Search for the cell housing the specified text and yield its [X, Y] center coordinate. 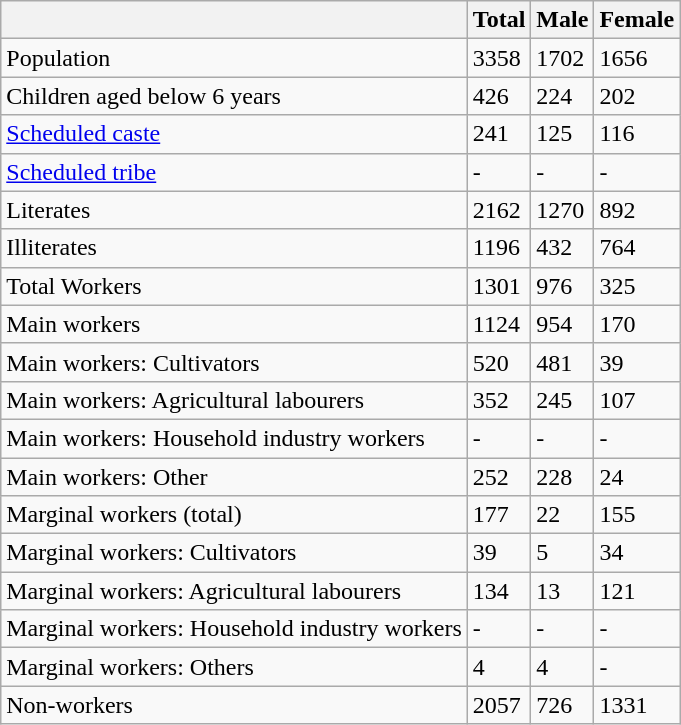
177 [499, 515]
481 [562, 362]
Children aged below 6 years [234, 96]
170 [637, 324]
Population [234, 58]
116 [637, 134]
325 [637, 286]
252 [499, 477]
954 [562, 324]
2162 [499, 210]
Total Workers [234, 286]
5 [562, 553]
155 [637, 515]
Main workers: Other [234, 477]
3358 [499, 58]
1301 [499, 286]
Scheduled caste [234, 134]
Female [637, 20]
Non-workers [234, 705]
107 [637, 400]
Main workers [234, 324]
134 [499, 591]
1270 [562, 210]
Marginal workers: Others [234, 667]
13 [562, 591]
202 [637, 96]
24 [637, 477]
Marginal workers: Agricultural labourers [234, 591]
Male [562, 20]
520 [499, 362]
426 [499, 96]
764 [637, 248]
1124 [499, 324]
Main workers: Household industry workers [234, 438]
2057 [499, 705]
228 [562, 477]
726 [562, 705]
892 [637, 210]
432 [562, 248]
Scheduled tribe [234, 172]
Total [499, 20]
224 [562, 96]
34 [637, 553]
Literates [234, 210]
241 [499, 134]
Marginal workers: Cultivators [234, 553]
Marginal workers: Household industry workers [234, 629]
1196 [499, 248]
Main workers: Agricultural labourers [234, 400]
Illiterates [234, 248]
1331 [637, 705]
976 [562, 286]
Main workers: Cultivators [234, 362]
Marginal workers (total) [234, 515]
22 [562, 515]
1702 [562, 58]
245 [562, 400]
352 [499, 400]
1656 [637, 58]
125 [562, 134]
121 [637, 591]
